Output the (x, y) coordinate of the center of the cell containing the given text.  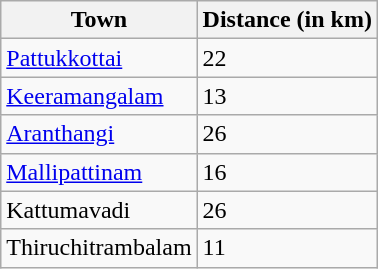
Distance (in km) (287, 20)
Thiruchitrambalam (99, 248)
22 (287, 58)
Mallipattinam (99, 172)
Aranthangi (99, 134)
13 (287, 96)
Pattukkottai (99, 58)
16 (287, 172)
Kattumavadi (99, 210)
Town (99, 20)
Keeramangalam (99, 96)
11 (287, 248)
